From the cell containing the given text, extract its center point as [x, y] coordinate. 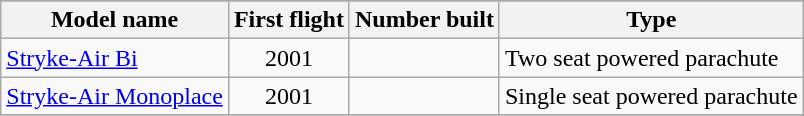
Stryke-Air Bi [115, 58]
Two seat powered parachute [651, 58]
First flight [288, 20]
Number built [424, 20]
Stryke-Air Monoplace [115, 96]
Type [651, 20]
Single seat powered parachute [651, 96]
Model name [115, 20]
